Output the (X, Y) coordinate of the center of the cell containing the given text.  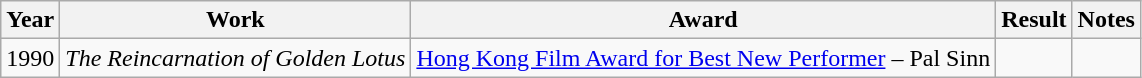
1990 (30, 58)
Result (1034, 20)
Hong Kong Film Award for Best New Performer – Pal Sinn (704, 58)
Work (236, 20)
Year (30, 20)
Notes (1106, 20)
Award (704, 20)
The Reincarnation of Golden Lotus (236, 58)
